Find where the given text appears and provide that cell's center as (X, Y) coordinate. 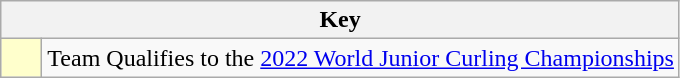
Key (340, 20)
Team Qualifies to the 2022 World Junior Curling Championships (361, 58)
